From the cell containing the given text, extract its center point as (x, y) coordinate. 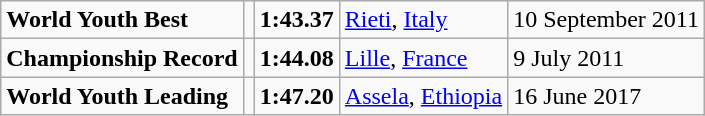
Lille, France (423, 58)
World Youth Best (122, 20)
10 September 2011 (606, 20)
1:47.20 (296, 96)
9 July 2011 (606, 58)
Championship Record (122, 58)
World Youth Leading (122, 96)
16 June 2017 (606, 96)
Assela, Ethiopia (423, 96)
Rieti, Italy (423, 20)
1:44.08 (296, 58)
1:43.37 (296, 20)
